Detect which cell encompasses the target text, then output its (x, y) center coordinate. 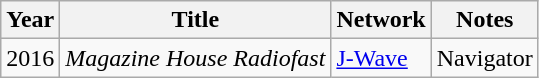
J-Wave (381, 58)
Magazine House Radiofast (196, 58)
Navigator (484, 58)
Year (30, 20)
Notes (484, 20)
Title (196, 20)
Network (381, 20)
2016 (30, 58)
